Scan for the cell matching the given text and deliver its [X, Y] coordinate at center. 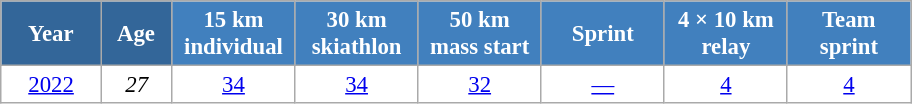
— [602, 85]
50 km mass start [480, 34]
Sprint [602, 34]
Team sprint [848, 34]
2022 [52, 85]
15 km individual [234, 34]
27 [136, 85]
32 [480, 85]
4 × 10 km relay [726, 34]
Age [136, 34]
Year [52, 34]
30 km skiathlon [356, 34]
